Identify which cell holds the provided text, then report its [x, y] central coordinate. 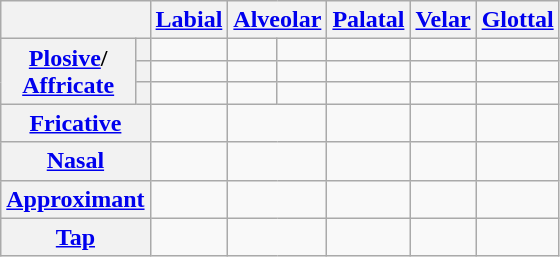
Fricative [76, 123]
Nasal [76, 161]
Glottal [518, 20]
Velar [443, 20]
Palatal [368, 20]
Plosive/Affricate [68, 72]
Tap [76, 237]
Labial [189, 20]
Alveolar [278, 20]
Approximant [76, 199]
